Capture the cell that displays the provided text and extract its (x, y) central coordinate. 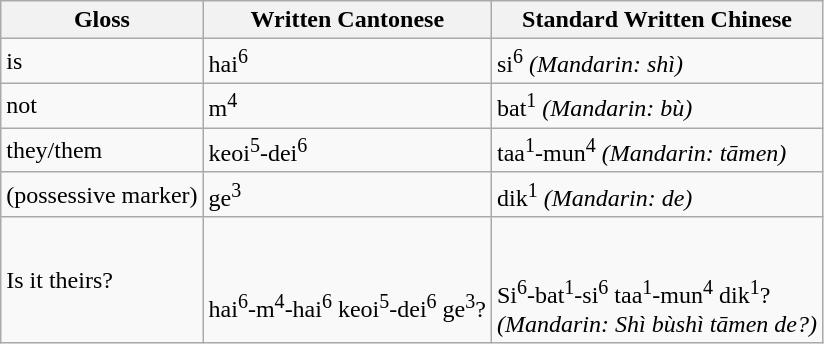
they/them (102, 150)
keoi5-dei6 (347, 150)
ge3 (347, 194)
dik1 (Mandarin: de) (656, 194)
Is it theirs? (102, 280)
m4 (347, 106)
Gloss (102, 20)
hai6-m4-hai6 keoi5-dei6 ge3? (347, 280)
hai6 (347, 62)
is (102, 62)
Written Cantonese (347, 20)
si6 (Mandarin: shì) (656, 62)
taa1-mun4 (Mandarin: tāmen) (656, 150)
Standard Written Chinese (656, 20)
(possessive marker) (102, 194)
not (102, 106)
Si6-bat1-si6 taa1-mun4 dik1? (Mandarin: Shì bùshì tāmen de?) (656, 280)
bat1 (Mandarin: bù) (656, 106)
